Determine the (x, y) coordinate at the center of the cell enclosing the given text.  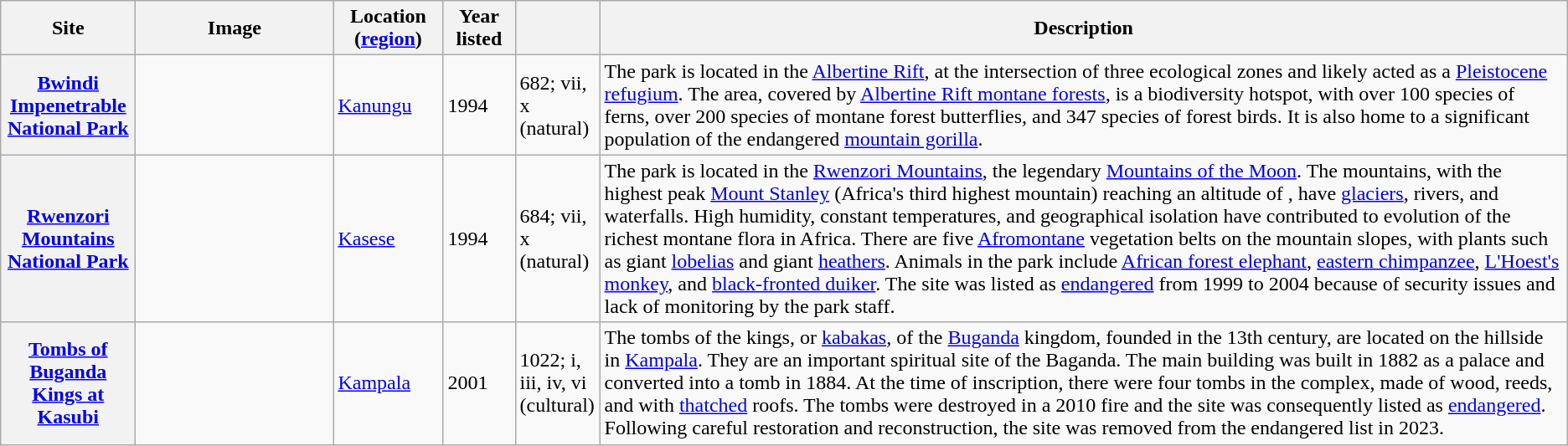
Bwindi Impenetrable National Park (69, 105)
1022; i, iii, iv, vi (cultural) (558, 383)
Year listed (479, 28)
Tombs of Buganda Kings at Kasubi (69, 383)
Site (69, 28)
2001 (479, 383)
Location (region) (389, 28)
Kanungu (389, 105)
Rwenzori Mountains National Park (69, 238)
684; vii, x (natural) (558, 238)
Kasese (389, 238)
Kampala (389, 383)
Description (1084, 28)
Image (235, 28)
682; vii, x (natural) (558, 105)
